Locate the cell with the specified text and output its (x, y) center coordinate. 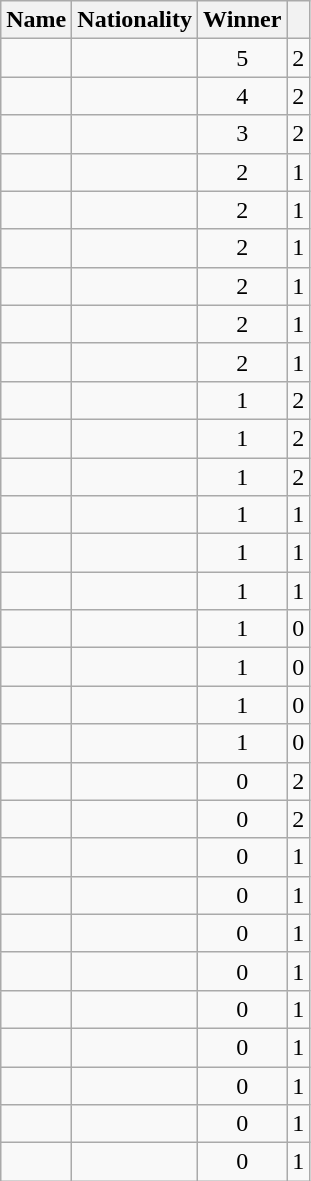
Name (36, 20)
5 (242, 58)
4 (242, 96)
3 (242, 134)
Winner (242, 20)
Nationality (135, 20)
